Capture the cell that displays the provided text and extract its (x, y) central coordinate. 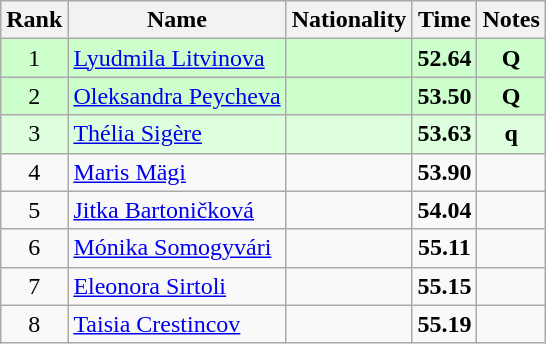
3 (34, 134)
Rank (34, 20)
Name (177, 20)
5 (34, 210)
q (511, 134)
53.63 (444, 134)
Lyudmila Litvinova (177, 58)
Nationality (349, 20)
1 (34, 58)
55.15 (444, 286)
Thélia Sigère (177, 134)
53.90 (444, 172)
7 (34, 286)
6 (34, 248)
Notes (511, 20)
Maris Mägi (177, 172)
Oleksandra Peycheva (177, 96)
Eleonora Sirtoli (177, 286)
4 (34, 172)
54.04 (444, 210)
52.64 (444, 58)
Jitka Bartoničková (177, 210)
2 (34, 96)
Time (444, 20)
53.50 (444, 96)
55.19 (444, 324)
55.11 (444, 248)
Taisia Crestincov (177, 324)
8 (34, 324)
Mónika Somogyvári (177, 248)
